Determine the (x, y) coordinate at the center of the cell enclosing the given text.  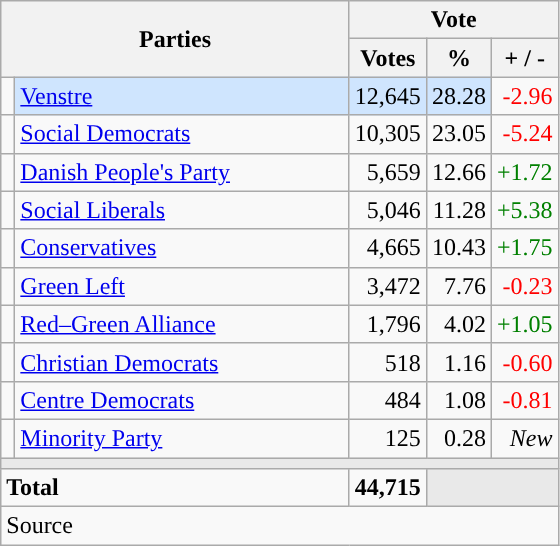
Votes (388, 58)
Christian Democrats (182, 362)
New (524, 438)
44,715 (388, 488)
Social Liberals (182, 210)
4.02 (458, 324)
Minority Party (182, 438)
23.05 (458, 134)
3,472 (388, 286)
7.76 (458, 286)
12,645 (388, 96)
-2.96 (524, 96)
10,305 (388, 134)
0.28 (458, 438)
+1.72 (524, 172)
-5.24 (524, 134)
1,796 (388, 324)
11.28 (458, 210)
12.66 (458, 172)
Conservatives (182, 248)
1.08 (458, 400)
+1.05 (524, 324)
% (458, 58)
125 (388, 438)
+5.38 (524, 210)
-0.23 (524, 286)
Red–Green Alliance (182, 324)
-0.60 (524, 362)
Vote (454, 20)
10.43 (458, 248)
28.28 (458, 96)
Parties (176, 39)
4,665 (388, 248)
5,046 (388, 210)
518 (388, 362)
+ / - (524, 58)
484 (388, 400)
Danish People's Party (182, 172)
Social Democrats (182, 134)
5,659 (388, 172)
Venstre (182, 96)
Source (280, 526)
-0.81 (524, 400)
Total (176, 488)
+1.75 (524, 248)
1.16 (458, 362)
Centre Democrats (182, 400)
Green Left (182, 286)
